Provide the [x, y] coordinate of the cell's center where the given text is located.  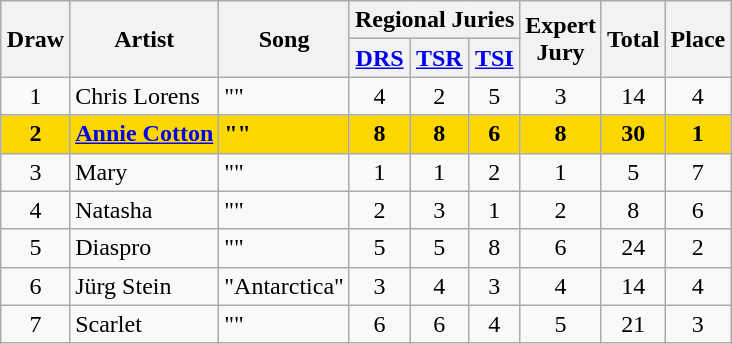
Total [633, 39]
Draw [35, 39]
Diaspro [144, 248]
Song [284, 39]
Chris Lorens [144, 96]
Annie Cotton [144, 134]
Jürg Stein [144, 286]
TSI [494, 58]
DRS [379, 58]
"Antarctica" [284, 286]
Regional Juries [434, 20]
24 [633, 248]
Place [698, 39]
30 [633, 134]
Natasha [144, 210]
21 [633, 324]
Expert Jury [561, 39]
Artist [144, 39]
Scarlet [144, 324]
TSR [440, 58]
Mary [144, 172]
